Return the (X, Y) coordinate for the center point of the cell that contains the specified text.  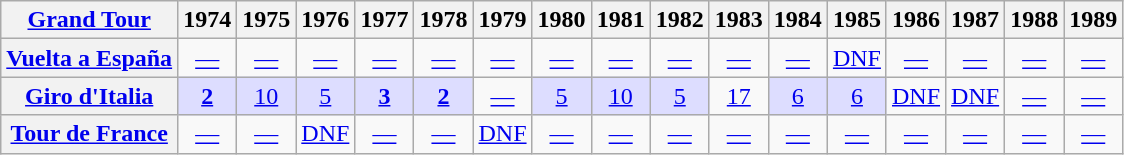
1988 (1034, 20)
1982 (680, 20)
1977 (384, 20)
Tour de France (90, 134)
1978 (444, 20)
17 (738, 96)
1981 (620, 20)
1984 (798, 20)
1986 (916, 20)
3 (384, 96)
1974 (208, 20)
1980 (562, 20)
1989 (1094, 20)
1985 (856, 20)
Grand Tour (90, 20)
1987 (976, 20)
1979 (502, 20)
Giro d'Italia (90, 96)
1976 (326, 20)
Vuelta a España (90, 58)
1983 (738, 20)
1975 (266, 20)
